Return the (x, y) coordinate for the center point of the cell that contains the specified text.  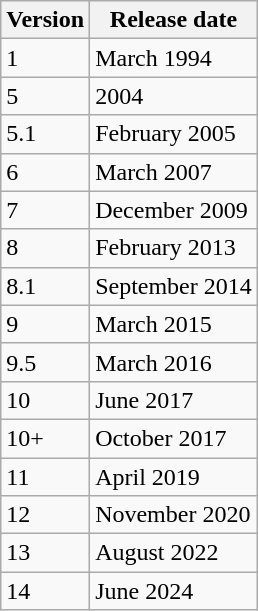
March 2007 (174, 172)
August 2022 (174, 553)
7 (46, 210)
5 (46, 96)
Version (46, 20)
5.1 (46, 134)
9 (46, 324)
6 (46, 172)
February 2013 (174, 248)
8 (46, 248)
8.1 (46, 286)
10 (46, 400)
Release date (174, 20)
13 (46, 553)
June 2017 (174, 400)
April 2019 (174, 477)
February 2005 (174, 134)
1 (46, 58)
9.5 (46, 362)
10+ (46, 438)
October 2017 (174, 438)
12 (46, 515)
November 2020 (174, 515)
14 (46, 591)
March 1994 (174, 58)
2004 (174, 96)
December 2009 (174, 210)
September 2014 (174, 286)
11 (46, 477)
March 2016 (174, 362)
March 2015 (174, 324)
June 2024 (174, 591)
